From the cell containing the given text, extract its center point as (X, Y) coordinate. 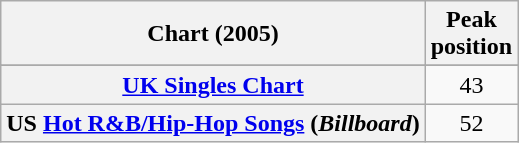
Peakposition (471, 34)
Chart (2005) (213, 34)
52 (471, 123)
UK Singles Chart (213, 85)
US Hot R&B/Hip-Hop Songs (Billboard) (213, 123)
43 (471, 85)
